Pinpoint the cell where the given text exists, returning its (X, Y) midpoint coordinate. 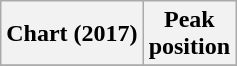
Chart (2017) (72, 34)
Peakposition (189, 34)
